Capture the cell that displays the provided text and extract its (x, y) central coordinate. 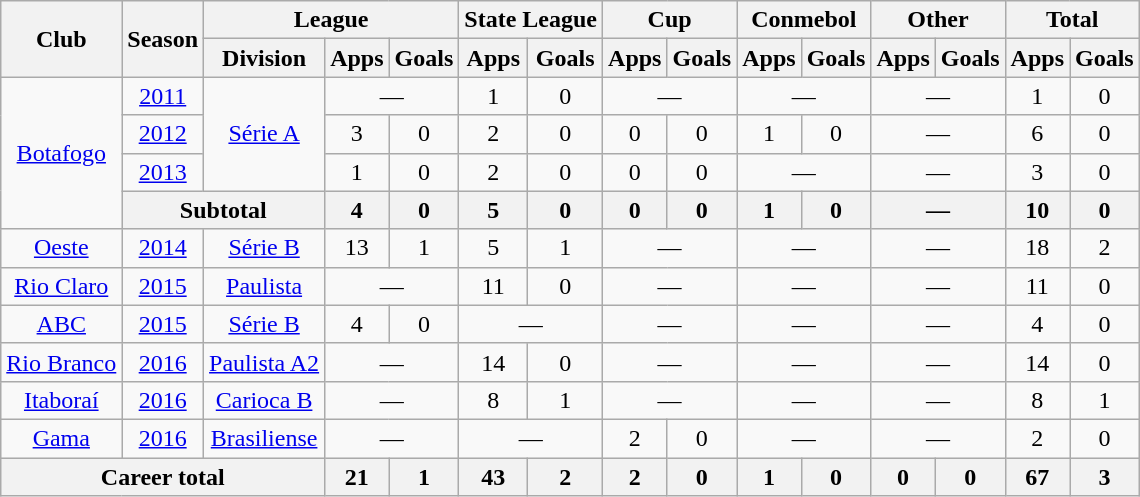
Série A (264, 134)
Other (938, 20)
ABC (62, 324)
21 (357, 477)
10 (1037, 210)
43 (494, 477)
Rio Claro (62, 286)
Brasiliense (264, 438)
Rio Branco (62, 362)
2013 (163, 172)
Division (264, 58)
18 (1037, 248)
Carioca B (264, 400)
Conmebol (804, 20)
Career total (163, 477)
Itaboraí (62, 400)
Club (62, 39)
Paulista (264, 286)
2014 (163, 248)
Gama (62, 438)
Season (163, 39)
Paulista A2 (264, 362)
2012 (163, 134)
67 (1037, 477)
Subtotal (224, 210)
Cup (670, 20)
6 (1037, 134)
State League (531, 20)
13 (357, 248)
Oeste (62, 248)
2011 (163, 96)
Total (1072, 20)
League (332, 20)
Botafogo (62, 153)
